Search for the cell housing the specified text and yield its (x, y) center coordinate. 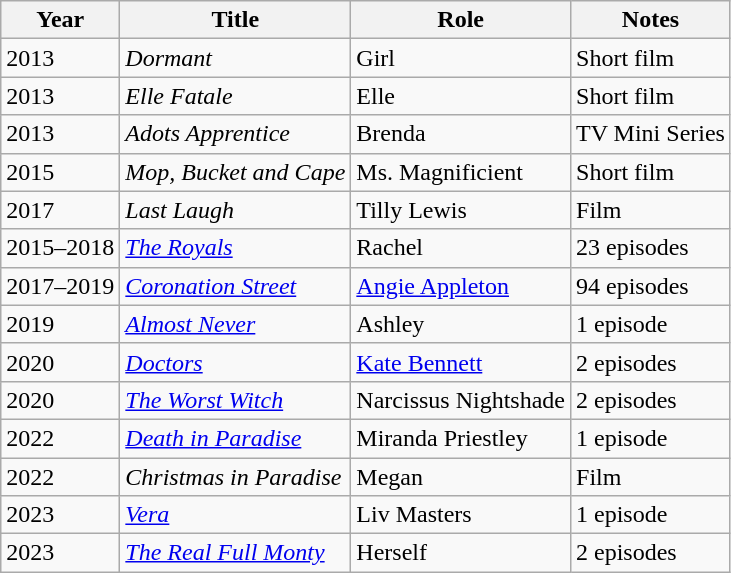
Christmas in Paradise (236, 477)
Almost Never (236, 324)
2015 (60, 172)
Rachel (461, 248)
Kate Bennett (461, 362)
Ashley (461, 324)
Ms. Magnificient (461, 172)
Elle Fatale (236, 96)
Megan (461, 477)
Liv Masters (461, 515)
TV Mini Series (651, 134)
94 episodes (651, 286)
Elle (461, 96)
Angie Appleton (461, 286)
Tilly Lewis (461, 210)
Miranda Priestley (461, 438)
2017 (60, 210)
Narcissus Nightshade (461, 400)
The Royals (236, 248)
Brenda (461, 134)
The Real Full Monty (236, 553)
Role (461, 20)
Year (60, 20)
2015–2018 (60, 248)
Doctors (236, 362)
Death in Paradise (236, 438)
Coronation Street (236, 286)
Girl (461, 58)
Title (236, 20)
Vera (236, 515)
Herself (461, 553)
Notes (651, 20)
2019 (60, 324)
Adots Apprentice (236, 134)
2017–2019 (60, 286)
Last Laugh (236, 210)
Dormant (236, 58)
Mop, Bucket and Cape (236, 172)
The Worst Witch (236, 400)
23 episodes (651, 248)
